Return (x, y) of the center of cell containing provided text 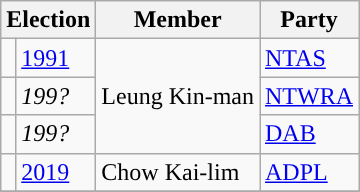
NTAS (310, 58)
NTWRA (310, 96)
1991 (56, 58)
Election (48, 20)
Party (310, 20)
Leung Kin-man (178, 96)
Chow Kai-lim (178, 172)
DAB (310, 134)
2019 (56, 172)
ADPL (310, 172)
Member (178, 20)
